Pinpoint the cell where the given text exists, returning its [x, y] midpoint coordinate. 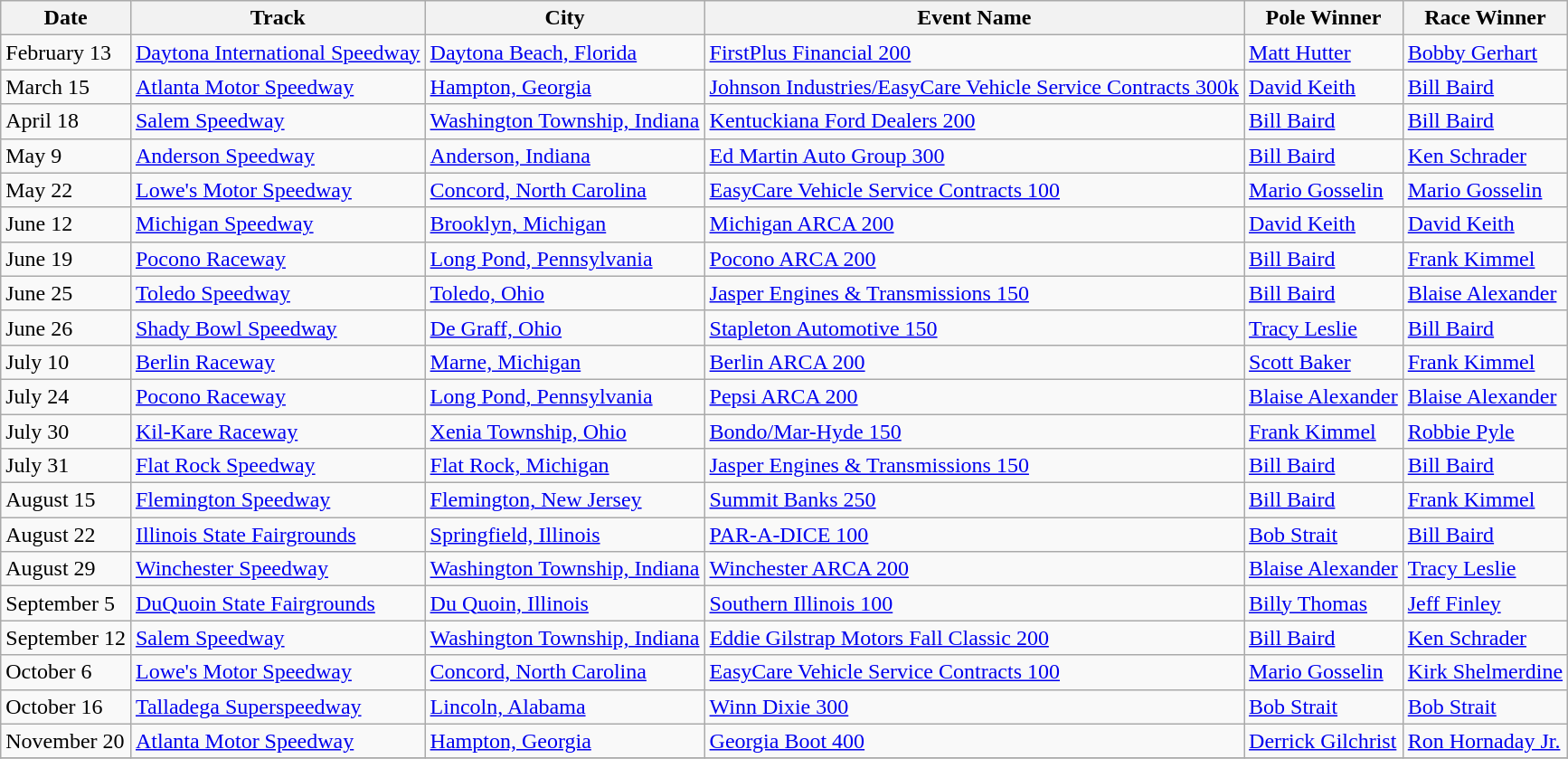
Berlin Raceway [278, 362]
Daytona International Speedway [278, 52]
October 6 [66, 672]
Summit Banks 250 [975, 500]
Scott Baker [1324, 362]
Bondo/Mar-Hyde 150 [975, 432]
Flemington, New Jersey [564, 500]
Date [66, 18]
Shady Bowl Speedway [278, 327]
Pocono ARCA 200 [975, 259]
November 20 [66, 741]
Johnson Industries/EasyCare Vehicle Service Contracts 300k [975, 87]
Kentuckiana Ford Dealers 200 [975, 121]
Toledo Speedway [278, 293]
February 13 [66, 52]
Talladega Superspeedway [278, 707]
Georgia Boot 400 [975, 741]
Winchester ARCA 200 [975, 569]
DuQuoin State Fairgrounds [278, 603]
Billy Thomas [1324, 603]
May 22 [66, 190]
Bobby Gerhart [1485, 52]
Flemington Speedway [278, 500]
Flat Rock Speedway [278, 466]
Lincoln, Alabama [564, 707]
City [564, 18]
Springfield, Illinois [564, 535]
June 12 [66, 224]
September 5 [66, 603]
Eddie Gilstrap Motors Fall Classic 200 [975, 638]
Winchester Speedway [278, 569]
Jeff Finley [1485, 603]
Xenia Township, Ohio [564, 432]
Anderson Speedway [278, 156]
July 31 [66, 466]
October 16 [66, 707]
Stapleton Automotive 150 [975, 327]
April 18 [66, 121]
Du Quoin, Illinois [564, 603]
June 26 [66, 327]
Matt Hutter [1324, 52]
Michigan Speedway [278, 224]
Pepsi ARCA 200 [975, 396]
July 24 [66, 396]
July 10 [66, 362]
May 9 [66, 156]
Pole Winner [1324, 18]
Robbie Pyle [1485, 432]
Winn Dixie 300 [975, 707]
Daytona Beach, Florida [564, 52]
Kirk Shelmerdine [1485, 672]
July 30 [66, 432]
Anderson, Indiana [564, 156]
June 25 [66, 293]
Brooklyn, Michigan [564, 224]
Event Name [975, 18]
Michigan ARCA 200 [975, 224]
De Graff, Ohio [564, 327]
Illinois State Fairgrounds [278, 535]
Marne, Michigan [564, 362]
Race Winner [1485, 18]
August 29 [66, 569]
August 15 [66, 500]
FirstPlus Financial 200 [975, 52]
Toledo, Ohio [564, 293]
PAR-A-DICE 100 [975, 535]
Flat Rock, Michigan [564, 466]
Berlin ARCA 200 [975, 362]
September 12 [66, 638]
Southern Illinois 100 [975, 603]
Kil-Kare Raceway [278, 432]
March 15 [66, 87]
Derrick Gilchrist [1324, 741]
Track [278, 18]
August 22 [66, 535]
June 19 [66, 259]
Ron Hornaday Jr. [1485, 741]
Ed Martin Auto Group 300 [975, 156]
